From the cell containing the given text, extract its center point as (X, Y) coordinate. 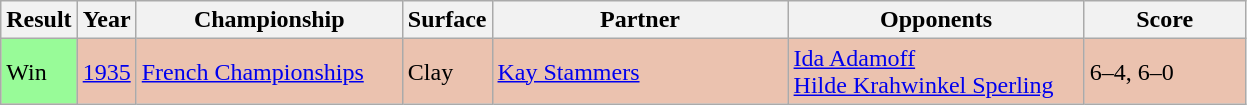
Ida Adamoff Hilde Krahwinkel Sperling (936, 72)
Kay Stammers (640, 72)
Partner (640, 20)
Win (39, 72)
6–4, 6–0 (1164, 72)
Result (39, 20)
Opponents (936, 20)
Clay (447, 72)
Score (1164, 20)
French Championships (269, 72)
Year (106, 20)
Championship (269, 20)
1935 (106, 72)
Surface (447, 20)
